Return [x, y] of the center of cell containing provided text 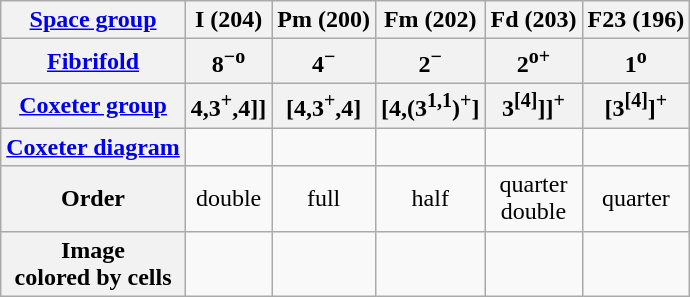
2o+ [534, 62]
quarterdouble [534, 198]
half [430, 198]
Fd (203) [534, 20]
2− [430, 62]
double [228, 198]
8−o [228, 62]
1o [636, 62]
Pm (200) [324, 20]
4− [324, 62]
Imagecolored by cells [94, 264]
[4,3+,4] [324, 106]
F23 (196) [636, 20]
Coxeter group [94, 106]
Fm (202) [430, 20]
Space group [94, 20]
[4,(31,1)+] [430, 106]
full [324, 198]
3[4]]]+ [534, 106]
quarter [636, 198]
4,3+,4]] [228, 106]
I (204) [228, 20]
Coxeter diagram [94, 147]
Order [94, 198]
[3[4]]+ [636, 106]
Fibrifold [94, 62]
